Capture the cell that displays the provided text and extract its (X, Y) central coordinate. 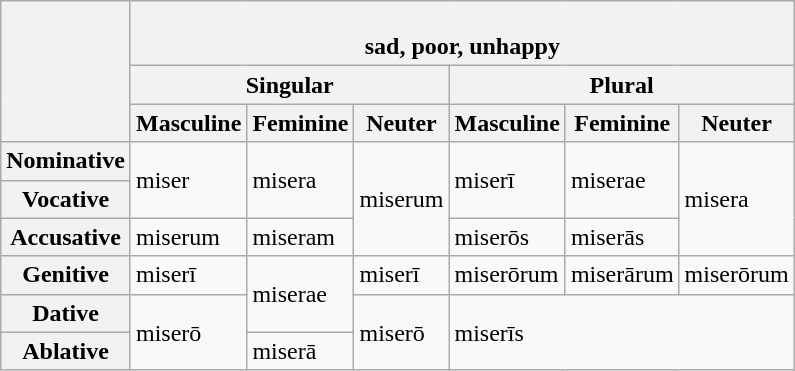
Genitive (66, 275)
miserārum (622, 275)
sad, poor, unhappy (462, 34)
Ablative (66, 351)
Vocative (66, 199)
miseram (300, 237)
Singular (290, 85)
Dative (66, 313)
Plural (622, 85)
miserōs (507, 237)
miserās (622, 237)
miserīs (622, 332)
Accusative (66, 237)
Nominative (66, 161)
miserā (300, 351)
miser (188, 180)
